From the cell containing the given text, extract its center point as [X, Y] coordinate. 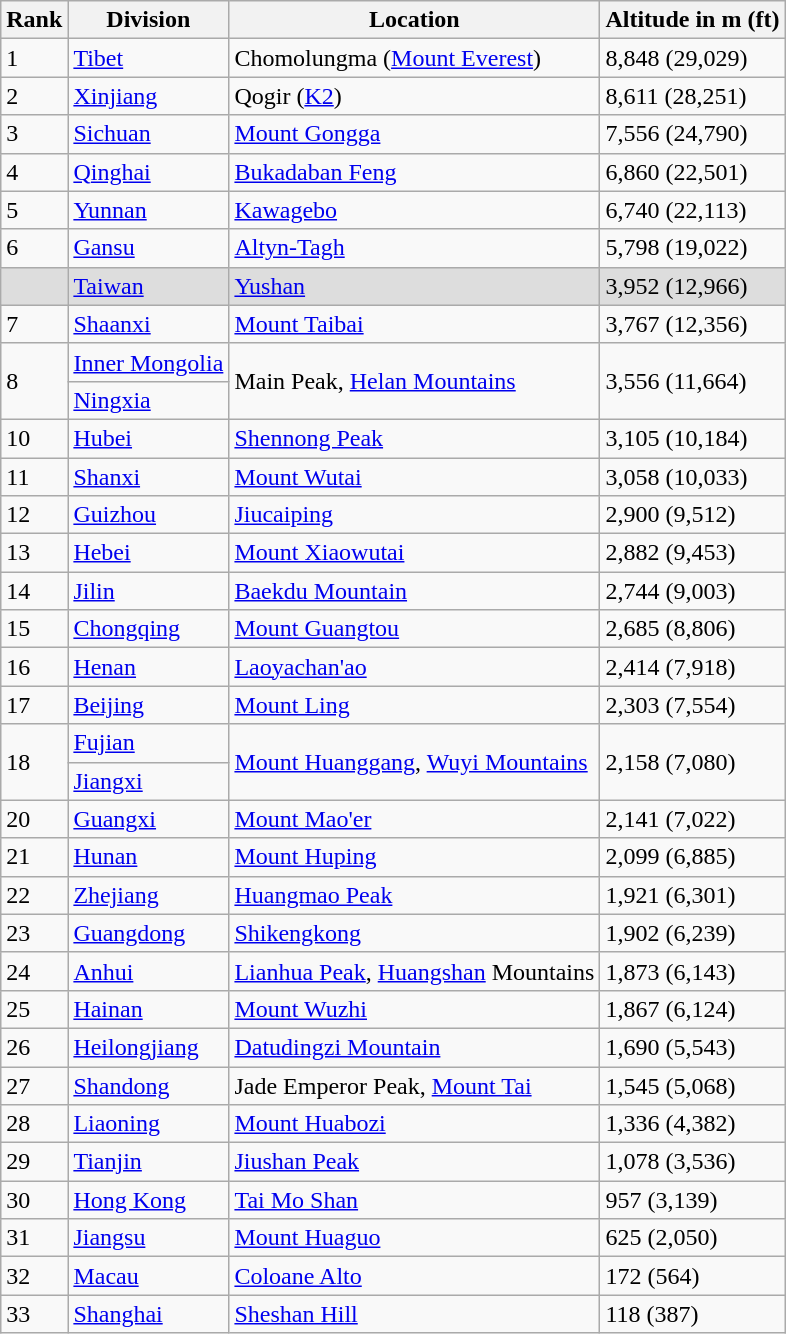
15 [34, 629]
Mount Huabozi [414, 1124]
5 [34, 210]
Anhui [148, 971]
11 [34, 477]
30 [34, 1200]
Mount Mao'er [414, 819]
Guizhou [148, 515]
Fujian [148, 743]
Mount Taibai [414, 324]
3,952 (12,966) [692, 286]
2 [34, 96]
Altyn-Tagh [414, 248]
1,545 (5,068) [692, 1085]
16 [34, 667]
31 [34, 1238]
6,860 (22,501) [692, 172]
3,058 (10,033) [692, 477]
Macau [148, 1276]
Mount Gongga [414, 134]
Datudingzi Mountain [414, 1047]
Ningxia [148, 400]
5,798 (19,022) [692, 248]
Mount Wutai [414, 477]
Mount Ling [414, 705]
12 [34, 515]
Shennong Peak [414, 438]
Bukadaban Feng [414, 172]
3,556 (11,664) [692, 381]
2,882 (9,453) [692, 553]
Heilongjiang [148, 1047]
25 [34, 1009]
27 [34, 1085]
118 (387) [692, 1314]
Jilin [148, 591]
172 (564) [692, 1276]
Main Peak, Helan Mountains [414, 381]
13 [34, 553]
18 [34, 762]
Inner Mongolia [148, 362]
2,685 (8,806) [692, 629]
32 [34, 1276]
Shandong [148, 1085]
1,902 (6,239) [692, 933]
Henan [148, 667]
Chomolungma (Mount Everest) [414, 58]
2,303 (7,554) [692, 705]
20 [34, 819]
1,921 (6,301) [692, 895]
Xinjiang [148, 96]
3,767 (12,356) [692, 324]
6 [34, 248]
1,867 (6,124) [692, 1009]
28 [34, 1124]
Mount Huping [414, 857]
33 [34, 1314]
Jiucaiping [414, 515]
24 [34, 971]
2,900 (9,512) [692, 515]
Shanghai [148, 1314]
Jiangsu [148, 1238]
8 [34, 381]
Tai Mo Shan [414, 1200]
Huangmao Peak [414, 895]
26 [34, 1047]
Kawagebo [414, 210]
Division [148, 20]
Location [414, 20]
1 [34, 58]
23 [34, 933]
Lianhua Peak, Huangshan Mountains [414, 971]
Beijing [148, 705]
2,158 (7,080) [692, 762]
Hong Kong [148, 1200]
Qinghai [148, 172]
Mount Guangtou [414, 629]
Chongqing [148, 629]
1,873 (6,143) [692, 971]
1,336 (4,382) [692, 1124]
Mount Huanggang, Wuyi Mountains [414, 762]
Sichuan [148, 134]
Guangxi [148, 819]
3 [34, 134]
Hunan [148, 857]
625 (2,050) [692, 1238]
Jade Emperor Peak, Mount Tai [414, 1085]
14 [34, 591]
Shikengkong [414, 933]
Tianjin [148, 1162]
Hebei [148, 553]
Taiwan [148, 286]
Mount Huaguo [414, 1238]
Tibet [148, 58]
2,099 (6,885) [692, 857]
Mount Xiaowutai [414, 553]
Laoyachan'ao [414, 667]
Yunnan [148, 210]
7 [34, 324]
Altitude in m (ft) [692, 20]
Guangdong [148, 933]
Hainan [148, 1009]
22 [34, 895]
21 [34, 857]
8,611 (28,251) [692, 96]
17 [34, 705]
Mount Wuzhi [414, 1009]
Jiangxi [148, 781]
Sheshan Hill [414, 1314]
957 (3,139) [692, 1200]
Jiushan Peak [414, 1162]
Baekdu Mountain [414, 591]
Rank [34, 20]
Shaanxi [148, 324]
1,078 (3,536) [692, 1162]
Zhejiang [148, 895]
29 [34, 1162]
Hubei [148, 438]
3,105 (10,184) [692, 438]
Yushan [414, 286]
Shanxi [148, 477]
7,556 (24,790) [692, 134]
8,848 (29,029) [692, 58]
6,740 (22,113) [692, 210]
Liaoning [148, 1124]
4 [34, 172]
Gansu [148, 248]
10 [34, 438]
2,141 (7,022) [692, 819]
2,414 (7,918) [692, 667]
Coloane Alto [414, 1276]
2,744 (9,003) [692, 591]
1,690 (5,543) [692, 1047]
Qogir (K2) [414, 96]
